From the cell containing the given text, extract its center point as [x, y] coordinate. 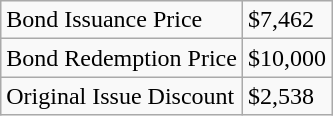
$2,538 [286, 96]
Bond Redemption Price [122, 58]
$7,462 [286, 20]
Bond Issuance Price [122, 20]
$10,000 [286, 58]
Original Issue Discount [122, 96]
